Pinpoint the cell where the given text exists, returning its [X, Y] midpoint coordinate. 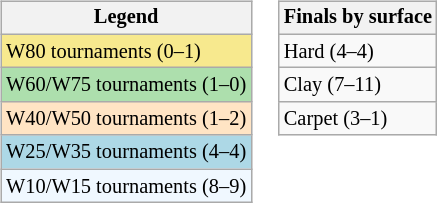
W25/W35 tournaments (4–4) [126, 152]
Finals by surface [358, 18]
W40/W50 tournaments (1–2) [126, 119]
W60/W75 tournaments (1–0) [126, 85]
Clay (7–11) [358, 85]
W10/W15 tournaments (8–9) [126, 186]
Hard (4–4) [358, 51]
W80 tournaments (0–1) [126, 51]
Carpet (3–1) [358, 119]
Legend [126, 18]
